Provide the [X, Y] coordinate of the cell's center where the given text is located.  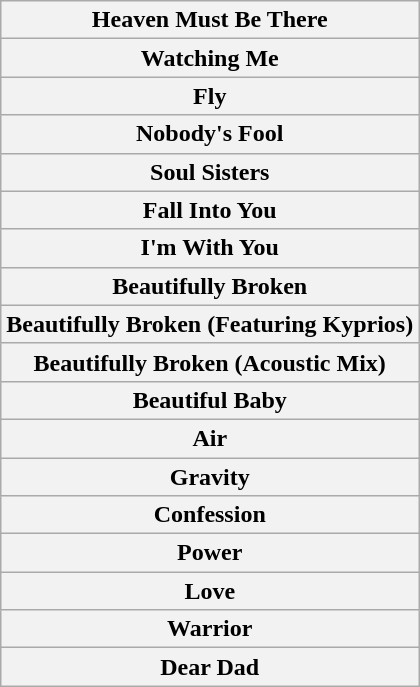
I'm With You [210, 248]
Love [210, 591]
Nobody's Fool [210, 134]
Watching Me [210, 58]
Gravity [210, 477]
Beautiful Baby [210, 400]
Heaven Must Be There [210, 20]
Confession [210, 515]
Dear Dad [210, 667]
Power [210, 553]
Beautifully Broken [210, 286]
Fly [210, 96]
Beautifully Broken (Acoustic Mix) [210, 362]
Soul Sisters [210, 172]
Fall Into You [210, 210]
Warrior [210, 629]
Beautifully Broken (Featuring Kyprios) [210, 324]
Air [210, 438]
